Capture the cell that displays the provided text and extract its (X, Y) central coordinate. 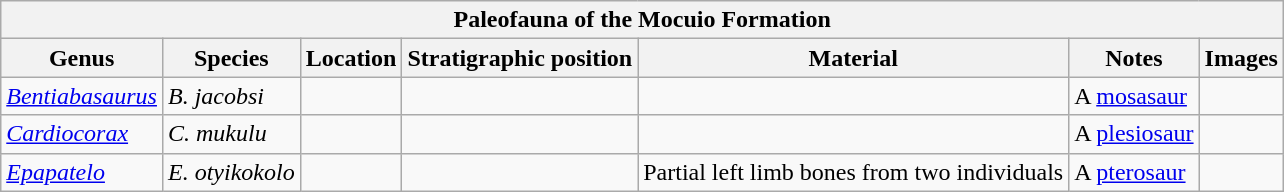
Location (351, 58)
Stratigraphic position (520, 58)
Bentiabasaurus (82, 96)
Partial left limb bones from two individuals (854, 172)
Epapatelo (82, 172)
Paleofauna of the Mocuio Formation (642, 20)
C. mukulu (231, 134)
A plesiosaur (1134, 134)
B. jacobsi (231, 96)
A pterosaur (1134, 172)
Cardiocorax (82, 134)
A mosasaur (1134, 96)
Images (1241, 58)
Genus (82, 58)
Notes (1134, 58)
Material (854, 58)
E. otyikokolo (231, 172)
Species (231, 58)
